Identify which cell holds the provided text, then report its [x, y] central coordinate. 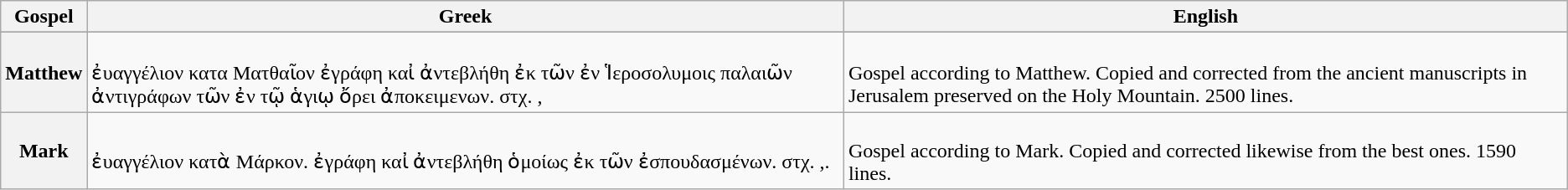
Mark [44, 151]
Gospel according to Mark. Copied and corrected likewise from the best ones. 1590 lines. [1205, 151]
Gospel [44, 17]
English [1205, 17]
ἐυαγγέλιον κατὰ Μάρκον. ἐγράφη καἰ ἀντεβλήθη ὁμοίως ἐκ τῶν ἐσπουδασμένων. στχ. ,. [466, 151]
Matthew [44, 72]
Gospel according to Matthew. Copied and corrected from the ancient manuscripts in Jerusalem preserved on the Holy Mountain. 2500 lines. [1205, 72]
Greek [466, 17]
ἐυαγγέλιον κατα Ματθαῖον ἐγράφη καἰ ἀντεβλήθη ἐκ τῶν ἐν Ἱεροσολυμοις παλαιῶν ἀντιγράφων τῶν ἐν τῷ ἁγιῳ ὄρει ἀποκειμενων. στχ. , [466, 72]
